Find where the given text appears and provide that cell's center as [X, Y] coordinate. 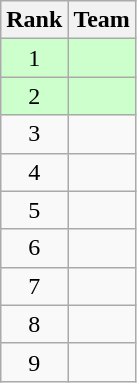
Team [102, 20]
Rank [34, 20]
7 [34, 286]
4 [34, 172]
5 [34, 210]
1 [34, 58]
6 [34, 248]
3 [34, 134]
2 [34, 96]
8 [34, 324]
9 [34, 362]
